Return [x, y] of the center of cell containing provided text 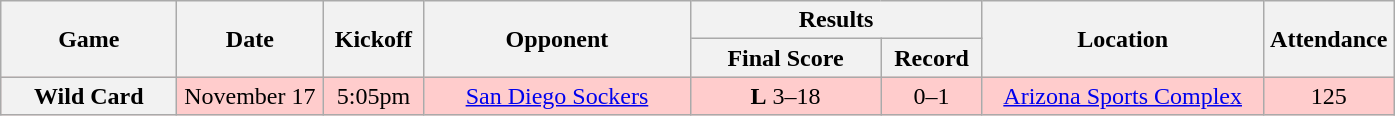
Arizona Sports Complex [1122, 96]
Kickoff [374, 39]
125 [1328, 96]
Attendance [1328, 39]
November 17 [250, 96]
0–1 [932, 96]
Date [250, 39]
Wild Card [89, 96]
L 3–18 [786, 96]
Game [89, 39]
Location [1122, 39]
Record [932, 58]
Final Score [786, 58]
5:05pm [374, 96]
Results [836, 20]
Opponent [557, 39]
San Diego Sockers [557, 96]
